Scan for the cell matching the given text and deliver its [x, y] coordinate at center. 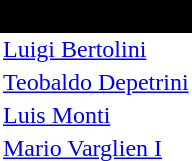
Teobaldo Depetrini [96, 82]
Midfielders [96, 16]
Luis Monti [96, 116]
Luigi Bertolini [96, 50]
